Locate the cell with the specified text and output its (x, y) center coordinate. 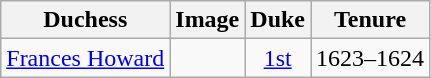
Frances Howard (86, 58)
Tenure (370, 20)
Duke (278, 20)
1st (278, 58)
Image (208, 20)
Duchess (86, 20)
1623–1624 (370, 58)
